For the text-containing cell, return its midpoint in [x, y] coordinate format. 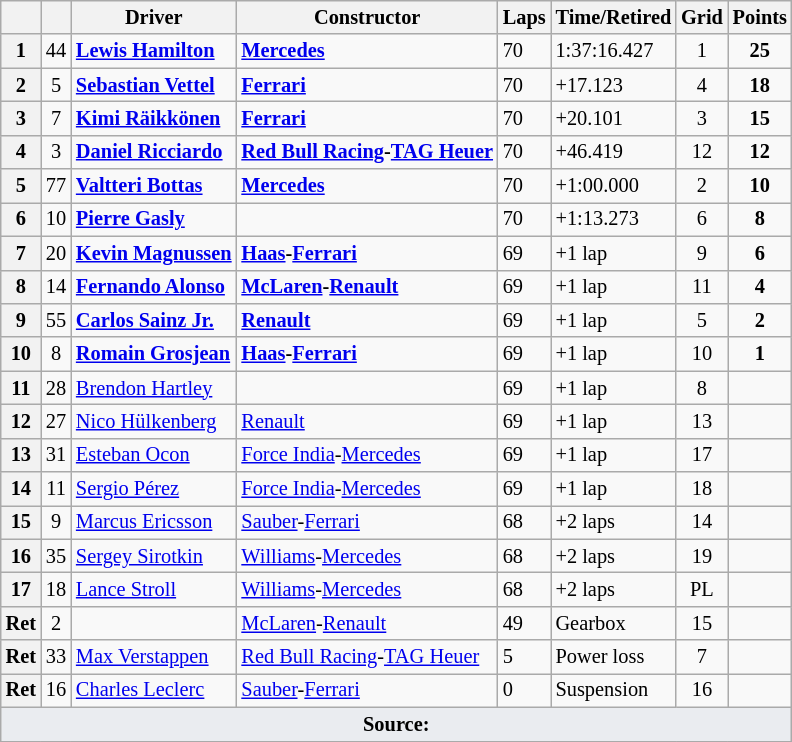
Power loss [614, 657]
Kevin Magnussen [154, 253]
Source: [396, 724]
Sebastian Vettel [154, 85]
Time/Retired [614, 17]
49 [524, 623]
Fernando Alonso [154, 287]
+1:00.000 [614, 186]
Driver [154, 17]
Points [760, 17]
1:37:16.427 [614, 51]
0 [524, 690]
Carlos Sainz Jr. [154, 320]
Max Verstappen [154, 657]
35 [56, 556]
Lance Stroll [154, 589]
+20.101 [614, 118]
Lewis Hamilton [154, 51]
27 [56, 421]
Charles Leclerc [154, 690]
+1:13.273 [614, 219]
PL [702, 589]
Romain Grosjean [154, 354]
Pierre Gasly [154, 219]
Gearbox [614, 623]
31 [56, 455]
33 [56, 657]
Sergio Pérez [154, 489]
28 [56, 388]
Marcus Ericsson [154, 522]
Sergey Sirotkin [154, 556]
19 [702, 556]
25 [760, 51]
Nico Hülkenberg [154, 421]
77 [56, 186]
Brendon Hartley [154, 388]
Suspension [614, 690]
Laps [524, 17]
Constructor [366, 17]
+17.123 [614, 85]
+46.419 [614, 152]
Valtteri Bottas [154, 186]
55 [56, 320]
Kimi Räikkönen [154, 118]
44 [56, 51]
Esteban Ocon [154, 455]
Daniel Ricciardo [154, 152]
Grid [702, 17]
20 [56, 253]
